Find where the given text appears and provide that cell's center as (x, y) coordinate. 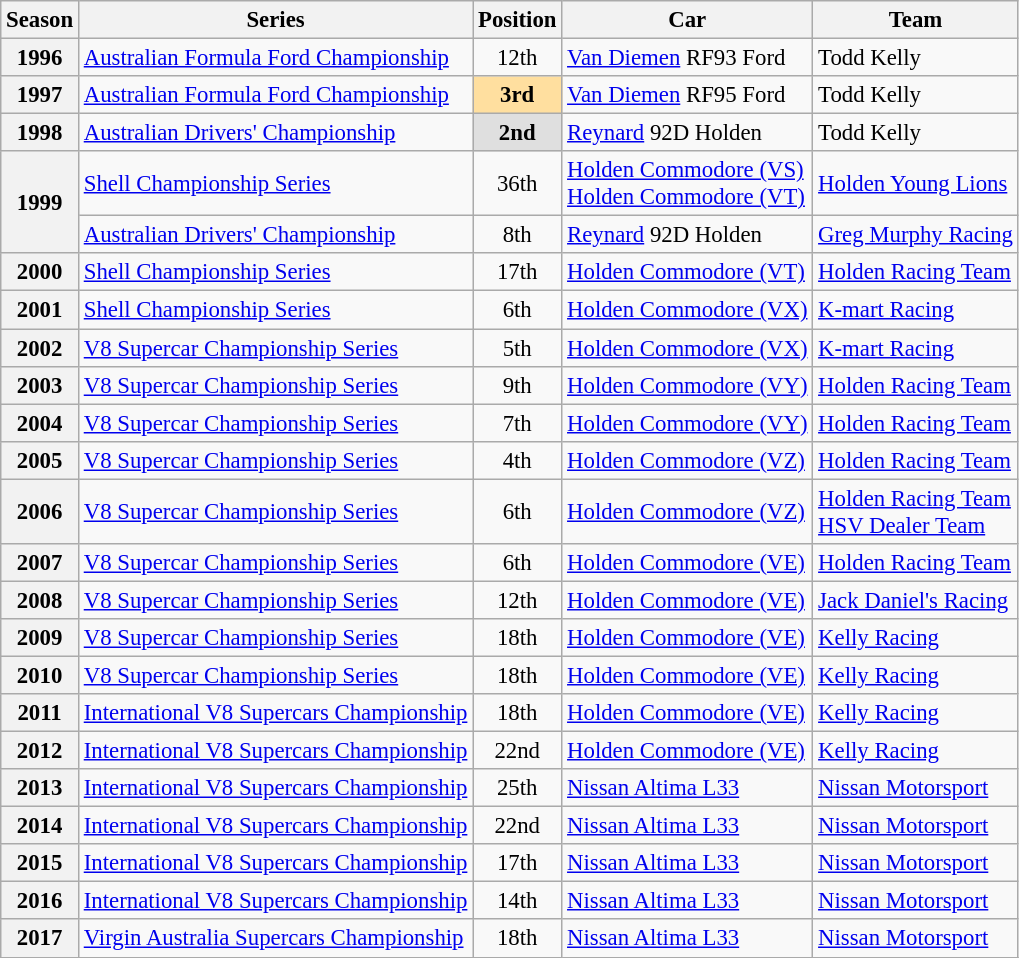
Holden Racing Team HSV Dealer Team (916, 512)
2003 (40, 385)
2012 (40, 751)
Greg Murphy Racing (916, 235)
1997 (40, 95)
2017 (40, 939)
2011 (40, 713)
4th (518, 460)
2005 (40, 460)
2002 (40, 348)
Holden Young Lions (916, 184)
Car (688, 20)
2010 (40, 675)
2016 (40, 901)
Holden Commodore (VS)Holden Commodore (VT) (688, 184)
2014 (40, 826)
Van Diemen RF95 Ford (688, 95)
2000 (40, 273)
Jack Daniel's Racing (916, 600)
7th (518, 423)
1999 (40, 202)
2007 (40, 563)
2004 (40, 423)
Virgin Australia Supercars Championship (275, 939)
9th (518, 385)
2015 (40, 863)
Holden Commodore (VT) (688, 273)
Season (40, 20)
1996 (40, 58)
Position (518, 20)
25th (518, 788)
Team (916, 20)
5th (518, 348)
2008 (40, 600)
2nd (518, 133)
Van Diemen RF93 Ford (688, 58)
36th (518, 184)
14th (518, 901)
2001 (40, 310)
1998 (40, 133)
8th (518, 235)
2009 (40, 638)
3rd (518, 95)
2013 (40, 788)
2006 (40, 512)
Series (275, 20)
